For the text-containing cell, return its midpoint in (X, Y) coordinate format. 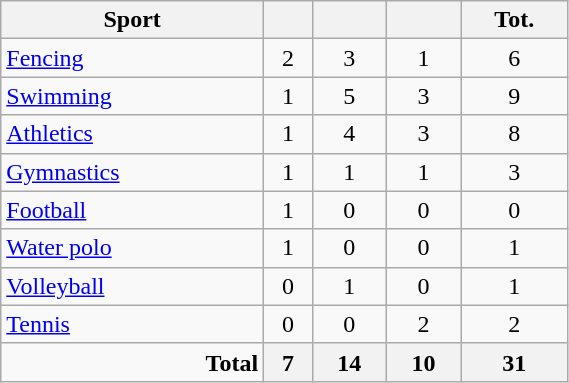
7 (288, 362)
Total (132, 362)
31 (514, 362)
Tennis (132, 324)
Sport (132, 20)
8 (514, 134)
Swimming (132, 96)
Gymnastics (132, 172)
5 (349, 96)
Athletics (132, 134)
14 (349, 362)
10 (423, 362)
9 (514, 96)
Tot. (514, 20)
Water polo (132, 248)
4 (349, 134)
Volleyball (132, 286)
6 (514, 58)
Football (132, 210)
Fencing (132, 58)
